Pinpoint the cell where the given text exists, returning its [x, y] midpoint coordinate. 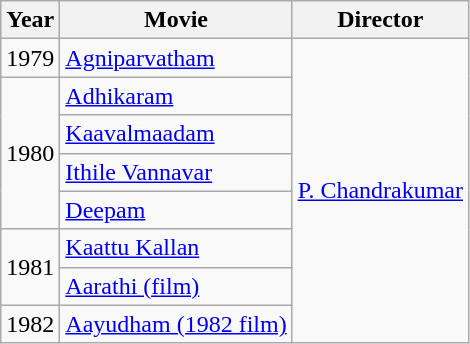
Movie [176, 20]
Aarathi (film) [176, 286]
1981 [30, 267]
Agniparvatham [176, 58]
P. Chandrakumar [380, 191]
1982 [30, 324]
Director [380, 20]
Year [30, 20]
1980 [30, 153]
Kaattu Kallan [176, 248]
Aayudham (1982 film) [176, 324]
Adhikaram [176, 96]
1979 [30, 58]
Deepam [176, 210]
Ithile Vannavar [176, 172]
Kaavalmaadam [176, 134]
